Return [x, y] of the center of cell containing provided text 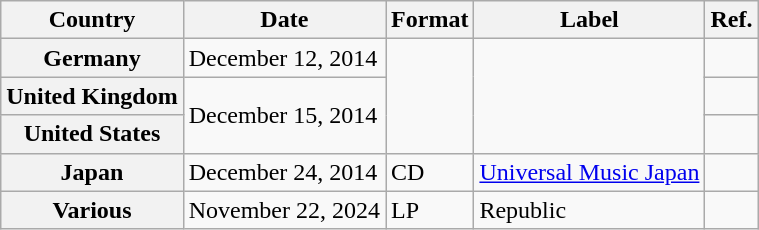
Date [284, 20]
Country [92, 20]
LP [430, 210]
Japan [92, 172]
Ref. [732, 20]
Universal Music Japan [590, 172]
United Kingdom [92, 96]
December 12, 2014 [284, 58]
Germany [92, 58]
December 15, 2014 [284, 115]
December 24, 2014 [284, 172]
United States [92, 134]
Various [92, 210]
November 22, 2024 [284, 210]
Republic [590, 210]
Format [430, 20]
Label [590, 20]
CD [430, 172]
